Return the [X, Y] coordinate for the center point of the cell that contains the specified text.  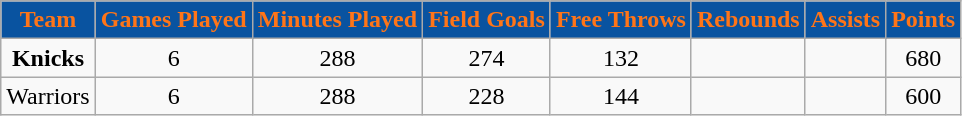
Free Throws [620, 20]
144 [620, 96]
228 [487, 96]
680 [924, 58]
Points [924, 20]
274 [487, 58]
Team [48, 20]
Field Goals [487, 20]
Games Played [174, 20]
Assists [845, 20]
Knicks [48, 58]
600 [924, 96]
132 [620, 58]
Minutes Played [337, 20]
Warriors [48, 96]
Rebounds [748, 20]
